Provide the [X, Y] coordinate of the cell's center where the given text is located.  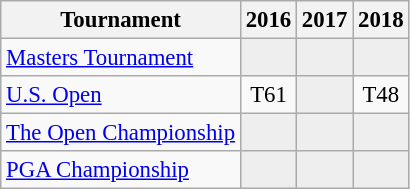
2018 [381, 20]
T48 [381, 95]
U.S. Open [121, 95]
Tournament [121, 20]
The Open Championship [121, 133]
2017 [325, 20]
Masters Tournament [121, 58]
PGA Championship [121, 170]
T61 [268, 95]
2016 [268, 20]
